Pinpoint the cell where the given text exists, returning its (X, Y) midpoint coordinate. 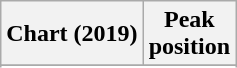
Chart (2019) (72, 34)
Peakposition (189, 34)
